Search for the cell housing the specified text and yield its (x, y) center coordinate. 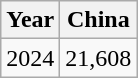
China (98, 20)
2024 (30, 58)
Year (30, 20)
21,608 (98, 58)
